Pinpoint the cell where the given text exists, returning its (X, Y) midpoint coordinate. 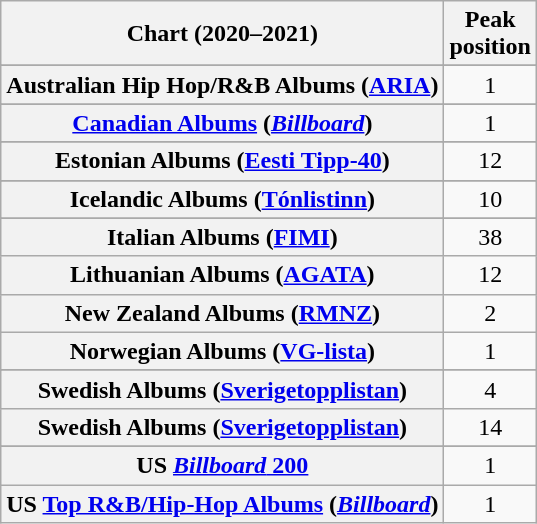
Lithuanian Albums (AGATA) (222, 275)
Norwegian Albums (VG-lista) (222, 351)
Canadian Albums (Billboard) (222, 123)
38 (490, 237)
Australian Hip Hop/R&B Albums (ARIA) (222, 85)
New Zealand Albums (RMNZ) (222, 313)
Estonian Albums (Eesti Tipp-40) (222, 161)
10 (490, 199)
Chart (2020–2021) (222, 34)
2 (490, 313)
US Billboard 200 (222, 465)
Peakposition (490, 34)
14 (490, 427)
Italian Albums (FIMI) (222, 237)
US Top R&B/Hip-Hop Albums (Billboard) (222, 503)
Icelandic Albums (Tónlistinn) (222, 199)
4 (490, 389)
